Identify which cell holds the provided text, then report its [x, y] central coordinate. 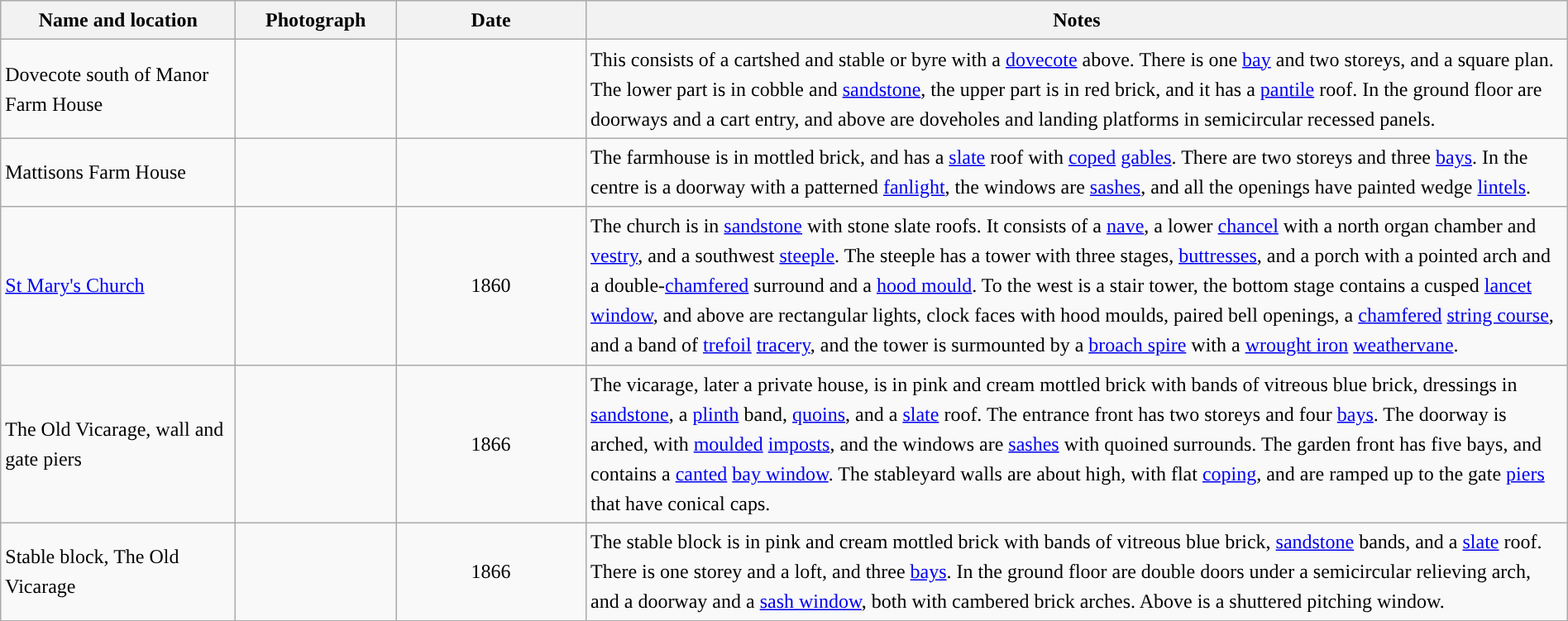
Stable block, The Old Vicarage [118, 572]
Name and location [118, 20]
Photograph [316, 20]
Dovecote south of Manor Farm House [118, 89]
St Mary's Church [118, 286]
The Old Vicarage, wall and gate piers [118, 443]
1860 [491, 286]
Date [491, 20]
Mattisons Farm House [118, 172]
Notes [1077, 20]
